Locate the cell with the specified text and output its [X, Y] center coordinate. 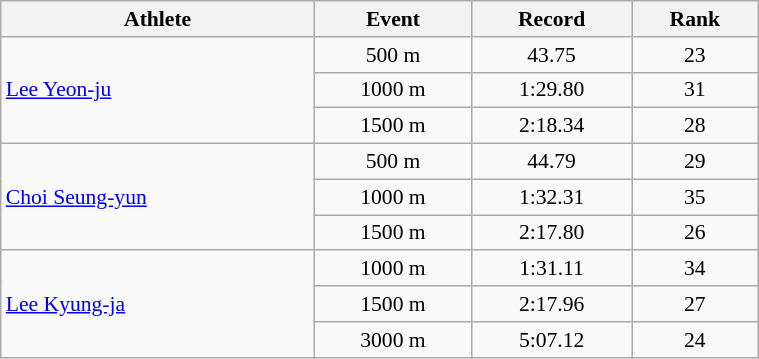
28 [695, 126]
Athlete [158, 19]
34 [695, 269]
2:18.34 [551, 126]
23 [695, 55]
Lee Kyung-ja [158, 304]
Lee Yeon-ju [158, 90]
2:17.80 [551, 233]
1:29.80 [551, 90]
5:07.12 [551, 340]
Record [551, 19]
44.79 [551, 162]
Rank [695, 19]
43.75 [551, 55]
29 [695, 162]
Event [394, 19]
Choi Seung-yun [158, 198]
27 [695, 304]
1:31.11 [551, 269]
24 [695, 340]
2:17.96 [551, 304]
3000 m [394, 340]
26 [695, 233]
1:32.31 [551, 197]
31 [695, 90]
35 [695, 197]
